For the text-containing cell, return its midpoint in (X, Y) coordinate format. 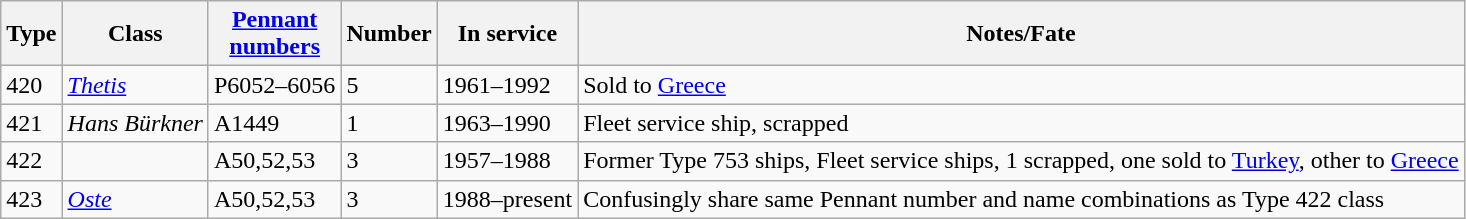
1 (389, 123)
P6052–6056 (274, 85)
Number (389, 34)
422 (32, 161)
Fleet service ship, scrapped (1022, 123)
Hans Bürkner (135, 123)
Former Type 753 ships, Fleet service ships, 1 scrapped, one sold to Turkey, other to Greece (1022, 161)
Class (135, 34)
Sold to Greece (1022, 85)
423 (32, 199)
1957–1988 (507, 161)
Oste (135, 199)
Notes/Fate (1022, 34)
5 (389, 85)
1961–1992 (507, 85)
A1449 (274, 123)
Type (32, 34)
Confusingly share same Pennant number and name combinations as Type 422 class (1022, 199)
420 (32, 85)
1963–1990 (507, 123)
Pennantnumbers (274, 34)
Thetis (135, 85)
In service (507, 34)
421 (32, 123)
1988–present (507, 199)
